Scan for the cell matching the given text and deliver its [x, y] coordinate at center. 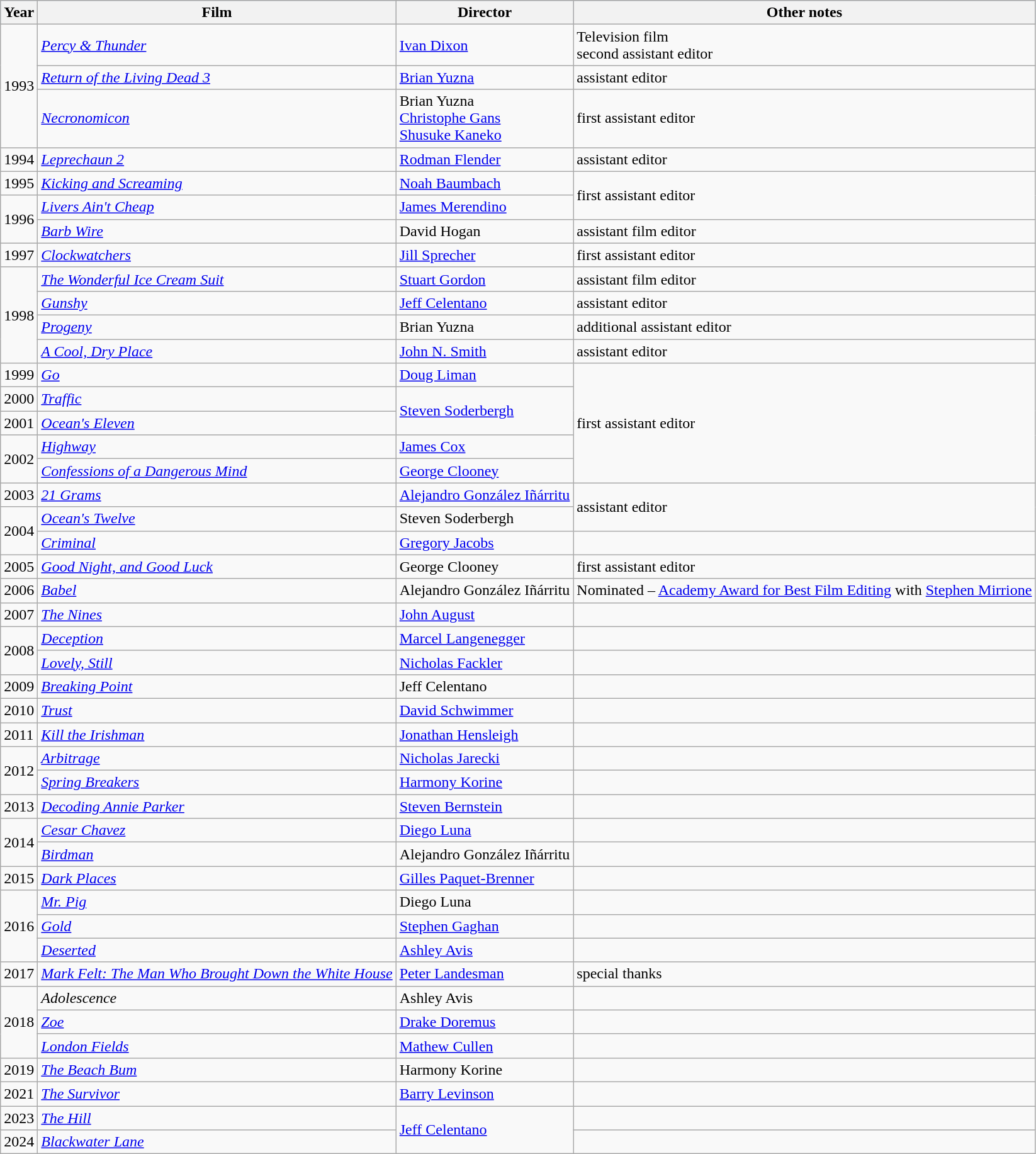
Jill Sprecher [485, 255]
Nicholas Jarecki [485, 759]
John N. Smith [485, 351]
Ocean's Eleven [217, 423]
2021 [19, 1094]
Confessions of a Dangerous Mind [217, 471]
1996 [19, 219]
2015 [19, 878]
2003 [19, 495]
Brian YuznaChristophe GansShusuke Kaneko [485, 118]
Mr. Pig [217, 902]
Jonathan Hensleigh [485, 735]
2002 [19, 459]
Traffic [217, 399]
Ocean's Twelve [217, 519]
special thanks [804, 974]
Livers Ain't Cheap [217, 207]
Doug Liman [485, 375]
Leprechaun 2 [217, 159]
Stephen Gaghan [485, 926]
Cesar Chavez [217, 830]
Gold [217, 926]
Kill the Irishman [217, 735]
2013 [19, 806]
2010 [19, 710]
Noah Baumbach [485, 183]
2005 [19, 567]
Gunshy [217, 303]
David Hogan [485, 231]
Director [485, 13]
2023 [19, 1117]
2009 [19, 686]
Kicking and Screaming [217, 183]
Birdman [217, 854]
James Cox [485, 447]
Breaking Point [217, 686]
2014 [19, 842]
2006 [19, 591]
Spring Breakers [217, 783]
Decoding Annie Parker [217, 806]
Marcel Langenegger [485, 638]
Deception [217, 638]
Lovely, Still [217, 662]
The Hill [217, 1117]
Zoe [217, 1022]
1993 [19, 86]
additional assistant editor [804, 327]
Stuart Gordon [485, 279]
2001 [19, 423]
Drake Doremus [485, 1022]
2024 [19, 1142]
Criminal [217, 543]
Peter Landesman [485, 974]
Gregory Jacobs [485, 543]
The Beach Bum [217, 1070]
1997 [19, 255]
1998 [19, 315]
Progeny [217, 327]
Other notes [804, 13]
Highway [217, 447]
Clockwatchers [217, 255]
2012 [19, 771]
2008 [19, 650]
Ivan Dixon [485, 45]
1994 [19, 159]
21 Grams [217, 495]
2016 [19, 926]
Mathew Cullen [485, 1046]
James Merendino [485, 207]
Nominated – Academy Award for Best Film Editing with Stephen Mirrione [804, 591]
Blackwater Lane [217, 1142]
The Survivor [217, 1094]
Return of the Living Dead 3 [217, 77]
2011 [19, 735]
2007 [19, 614]
Nicholas Fackler [485, 662]
The Wonderful Ice Cream Suit [217, 279]
John August [485, 614]
1995 [19, 183]
Film [217, 13]
Arbitrage [217, 759]
Necronomicon [217, 118]
London Fields [217, 1046]
Deserted [217, 950]
2019 [19, 1070]
Percy & Thunder [217, 45]
1999 [19, 375]
David Schwimmer [485, 710]
Year [19, 13]
Mark Felt: The Man Who Brought Down the White House [217, 974]
Dark Places [217, 878]
2017 [19, 974]
2004 [19, 531]
2018 [19, 1022]
2000 [19, 399]
Television filmsecond assistant editor [804, 45]
A Cool, Dry Place [217, 351]
Barb Wire [217, 231]
Trust [217, 710]
Good Night, and Good Luck [217, 567]
Steven Bernstein [485, 806]
Babel [217, 591]
Gilles Paquet-Brenner [485, 878]
Adolescence [217, 998]
Rodman Flender [485, 159]
The Nines [217, 614]
Barry Levinson [485, 1094]
Go [217, 375]
